Identify which cell holds the provided text, then report its [x, y] central coordinate. 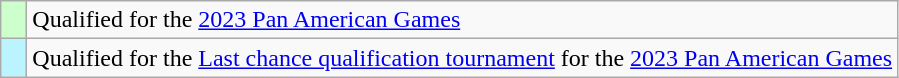
Qualified for the 2023 Pan American Games [462, 20]
Qualified for the Last chance qualification tournament for the 2023 Pan American Games [462, 58]
